Return the (x, y) coordinate for the center point of the cell that contains the specified text.  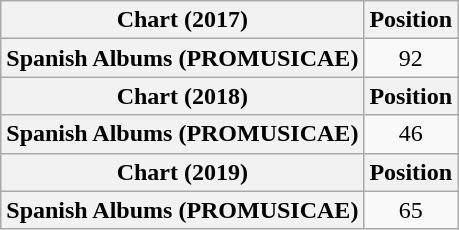
46 (411, 134)
Chart (2019) (182, 172)
92 (411, 58)
65 (411, 210)
Chart (2018) (182, 96)
Chart (2017) (182, 20)
